Scan for the cell matching the given text and deliver its [X, Y] coordinate at center. 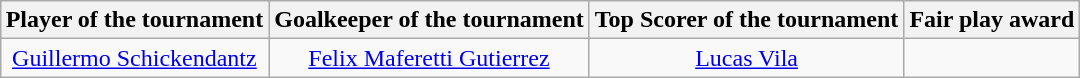
Felix Maferetti Gutierrez [430, 58]
Lucas Vila [746, 58]
Player of the tournament [134, 20]
Fair play award [992, 20]
Goalkeeper of the tournament [430, 20]
Top Scorer of the tournament [746, 20]
Guillermo Schickendantz [134, 58]
